Detect which cell encompasses the target text, then output its [X, Y] center coordinate. 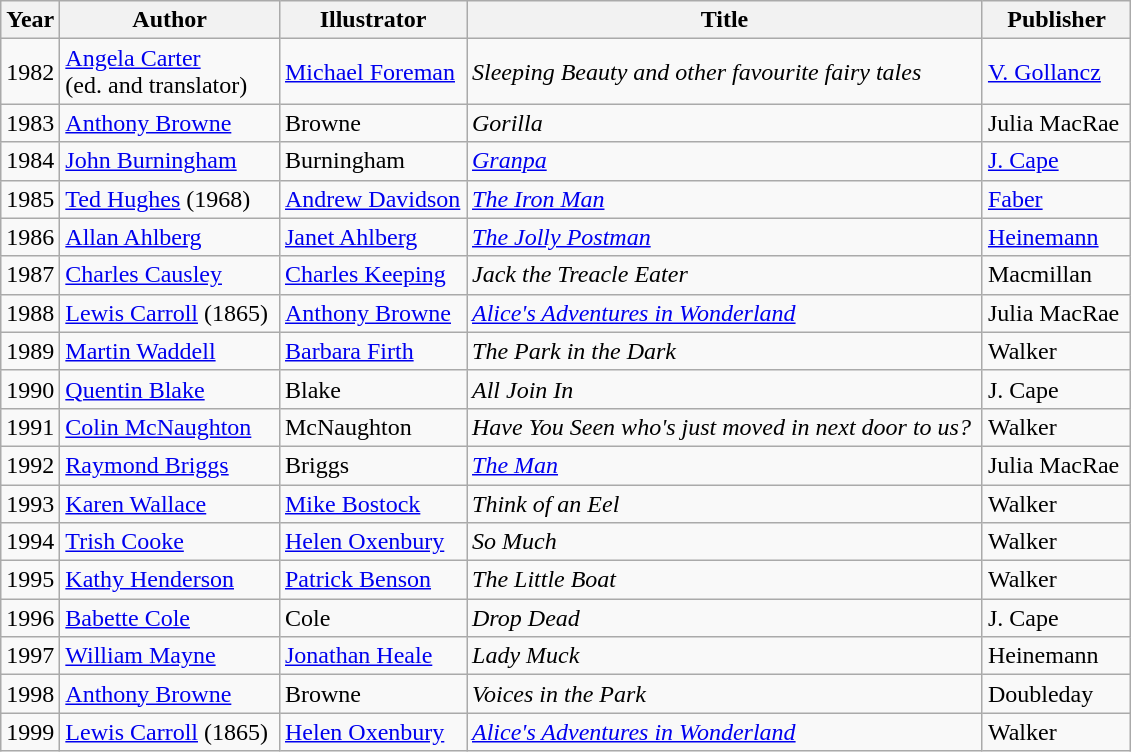
Charles Keeping [372, 275]
Drop Dead [724, 618]
Kathy Henderson [170, 580]
William Mayne [170, 656]
Charles Causley [170, 275]
1993 [30, 503]
Title [724, 20]
Granpa [724, 161]
Michael Foreman [372, 72]
Faber [1056, 199]
Raymond Briggs [170, 465]
Mike Bostock [372, 503]
So Much [724, 542]
1989 [30, 351]
1999 [30, 732]
The Jolly Postman [724, 237]
The Park in the Dark [724, 351]
Janet Ahlberg [372, 237]
Author [170, 20]
Illustrator [372, 20]
Doubleday [1056, 694]
Publisher [1056, 20]
Allan Ahlberg [170, 237]
Briggs [372, 465]
Year [30, 20]
Martin Waddell [170, 351]
1985 [30, 199]
Quentin Blake [170, 389]
John Burningham [170, 161]
Voices in the Park [724, 694]
Cole [372, 618]
Angela Carter (ed. and translator) [170, 72]
1995 [30, 580]
1990 [30, 389]
V. Gollancz [1056, 72]
All Join In [724, 389]
Macmillan [1056, 275]
Jonathan Heale [372, 656]
1998 [30, 694]
Colin McNaughton [170, 427]
Patrick Benson [372, 580]
Burningham [372, 161]
Gorilla [724, 123]
1986 [30, 237]
The Man [724, 465]
1996 [30, 618]
1983 [30, 123]
Jack the Treacle Eater [724, 275]
McNaughton [372, 427]
Think of an Eel [724, 503]
Karen Wallace [170, 503]
Have You Seen who's just moved in next door to us? [724, 427]
The Little Boat [724, 580]
1982 [30, 72]
Trish Cooke [170, 542]
Andrew Davidson [372, 199]
Lady Muck [724, 656]
1997 [30, 656]
1994 [30, 542]
1987 [30, 275]
1988 [30, 313]
Blake [372, 389]
Sleeping Beauty and other favourite fairy tales [724, 72]
Babette Cole [170, 618]
Ted Hughes (1968) [170, 199]
Barbara Firth [372, 351]
The Iron Man [724, 199]
1984 [30, 161]
1992 [30, 465]
1991 [30, 427]
